Provide the [X, Y] coordinate of the cell's center where the given text is located.  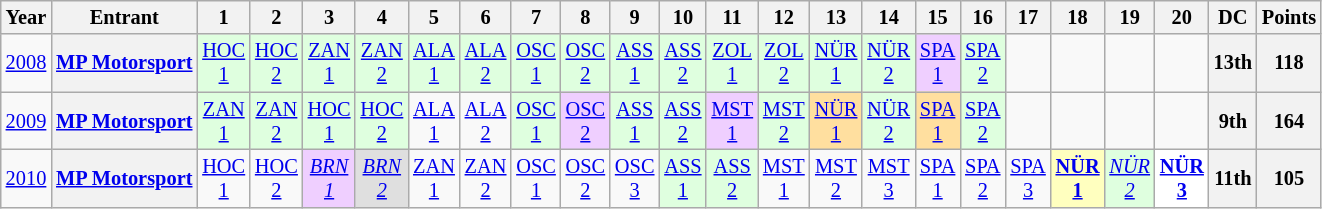
19 [1129, 17]
8 [586, 17]
20 [1182, 17]
ZOL2 [784, 63]
MST3 [888, 178]
3 [330, 17]
16 [982, 17]
BRN2 [382, 178]
9th [1233, 121]
11th [1233, 178]
6 [486, 17]
164 [1289, 121]
14 [888, 17]
17 [1028, 17]
2010 [26, 178]
5 [434, 17]
13th [1233, 63]
Year [26, 17]
1 [224, 17]
4 [382, 17]
12 [784, 17]
105 [1289, 178]
11 [732, 17]
2 [276, 17]
ZOL1 [732, 63]
13 [836, 17]
Points [1289, 17]
118 [1289, 63]
2008 [26, 63]
Entrant [124, 17]
DC [1233, 17]
9 [634, 17]
10 [682, 17]
NÜR3 [1182, 178]
OSC3 [634, 178]
BRN1 [330, 178]
SPA3 [1028, 178]
15 [938, 17]
18 [1078, 17]
2009 [26, 121]
7 [536, 17]
